Provide the (x, y) coordinate of the cell's center where the given text is located.  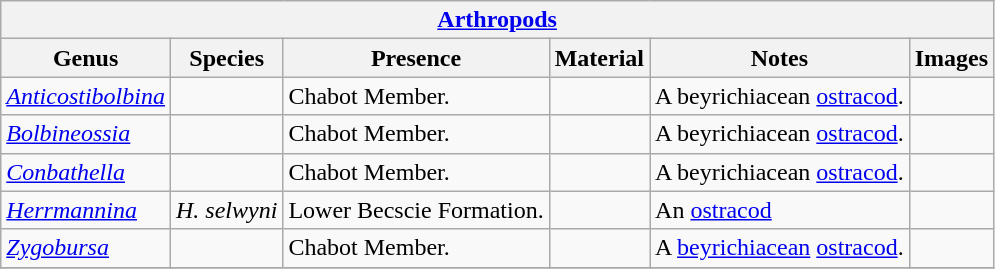
Notes (780, 58)
Material (599, 58)
Species (226, 58)
Anticostibolbina (86, 96)
Herrmannina (86, 210)
Conbathella (86, 172)
Images (951, 58)
H. selwyni (226, 210)
Zygobursa (86, 248)
An ostracod (780, 210)
Genus (86, 58)
Lower Becscie Formation. (416, 210)
Bolbineossia (86, 134)
Presence (416, 58)
Arthropods (498, 20)
